For the text-containing cell, return its midpoint in (X, Y) coordinate format. 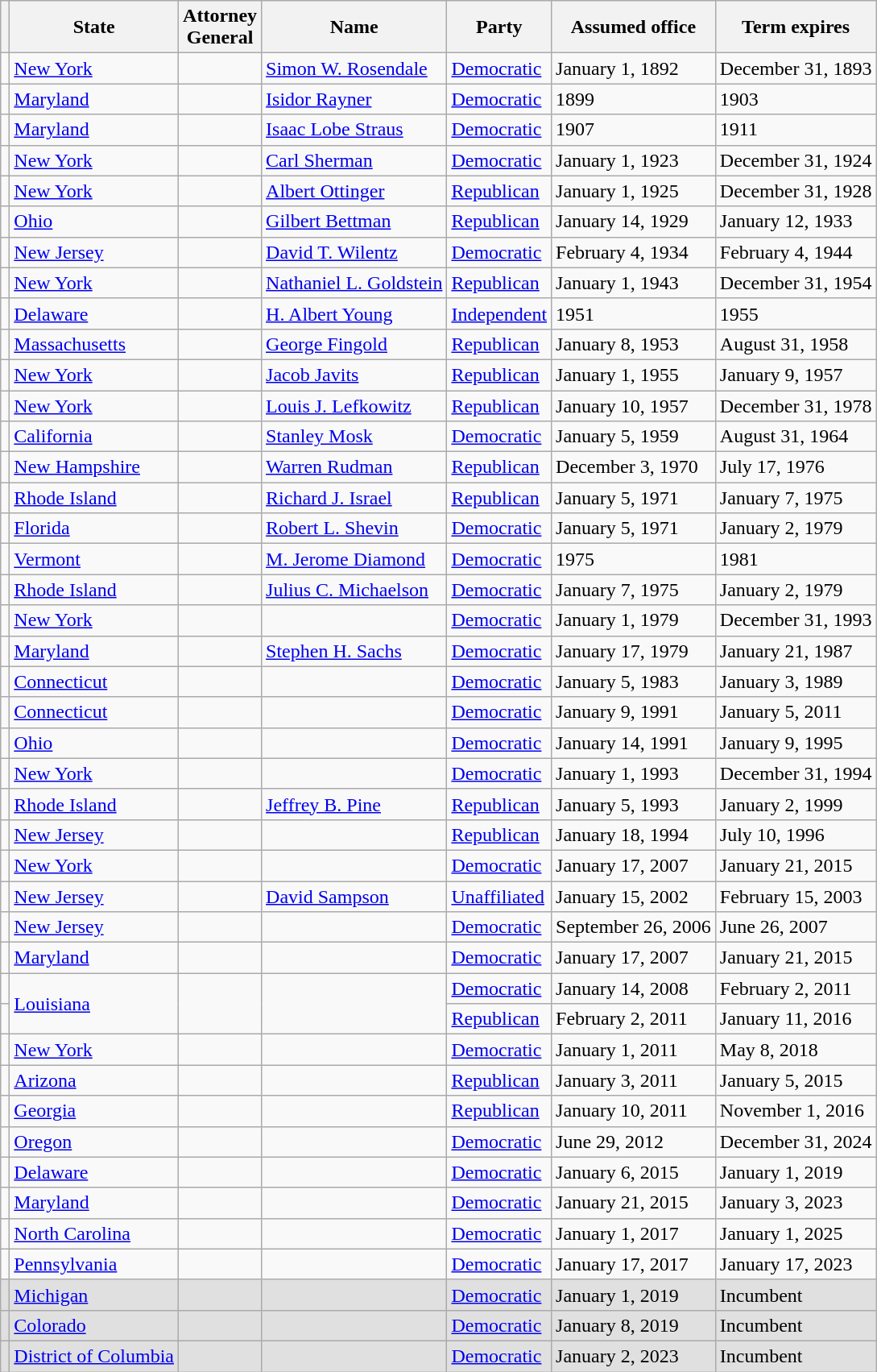
December 31, 1893 (796, 68)
Independent (499, 313)
November 1, 2016 (796, 1111)
Gilbert Bettman (354, 222)
June 29, 2012 (634, 1142)
January 11, 2016 (796, 1019)
January 9, 1957 (796, 375)
January 5, 1983 (634, 682)
January 12, 1933 (796, 222)
December 31, 1954 (796, 283)
Louisiana (94, 1004)
December 31, 1994 (796, 773)
January 1, 2011 (634, 1050)
September 26, 2006 (634, 927)
Richard J. Israel (354, 498)
January 5, 2011 (796, 712)
H. Albert Young (354, 313)
January 5, 1993 (634, 804)
Robert L. Shevin (354, 528)
January 5, 1959 (634, 437)
California (94, 437)
January 6, 2015 (634, 1172)
January 1, 1943 (634, 283)
January 21, 1987 (796, 651)
January 9, 1995 (796, 743)
1907 (634, 130)
Stephen H. Sachs (354, 651)
February 4, 1944 (796, 252)
David Sampson (354, 897)
Term expires (796, 27)
December 31, 1978 (796, 405)
December 31, 1924 (796, 160)
1899 (634, 99)
January 5, 2015 (796, 1080)
Party (499, 27)
Arizona (94, 1080)
M. Jerome Diamond (354, 559)
Carl Sherman (354, 160)
Massachusetts (94, 344)
January 1, 1925 (634, 191)
May 8, 2018 (796, 1050)
January 2, 1999 (796, 804)
George Fingold (354, 344)
Isaac Lobe Straus (354, 130)
December 31, 1993 (796, 620)
Jeffrey B. Pine (354, 804)
January 14, 1929 (634, 222)
Georgia (94, 1111)
1975 (634, 559)
June 26, 2007 (796, 927)
July 17, 1976 (796, 467)
January 17, 1979 (634, 651)
February 15, 2003 (796, 897)
Colorado (94, 1325)
January 14, 2008 (634, 989)
Unaffiliated (499, 897)
January 15, 2002 (634, 897)
Simon W. Rosendale (354, 68)
1903 (796, 99)
Julius C. Michaelson (354, 590)
January 10, 1957 (634, 405)
Assumed office (634, 27)
David T. Wilentz (354, 252)
January 1, 2025 (796, 1233)
January 8, 2019 (634, 1325)
January 17, 2017 (634, 1264)
North Carolina (94, 1233)
December 3, 1970 (634, 467)
Isidor Rayner (354, 99)
January 9, 1991 (634, 712)
Florida (94, 528)
January 1, 1979 (634, 620)
January 2, 2023 (634, 1356)
1911 (796, 130)
January 17, 2023 (796, 1264)
December 31, 1928 (796, 191)
January 1, 1923 (634, 160)
AttorneyGeneral (221, 27)
Warren Rudman (354, 467)
February 4, 1934 (634, 252)
December 31, 2024 (796, 1142)
January 18, 1994 (634, 835)
State (94, 27)
Albert Ottinger (354, 191)
1951 (634, 313)
District of Columbia (94, 1356)
January 1, 2017 (634, 1233)
Jacob Javits (354, 375)
January 1, 1892 (634, 68)
New Hampshire (94, 467)
August 31, 1958 (796, 344)
Michigan (94, 1295)
January 14, 1991 (634, 743)
January 3, 2011 (634, 1080)
January 8, 1953 (634, 344)
Oregon (94, 1142)
Name (354, 27)
July 10, 1996 (796, 835)
January 1, 1955 (634, 375)
January 10, 2011 (634, 1111)
Stanley Mosk (354, 437)
January 3, 2023 (796, 1203)
Nathaniel L. Goldstein (354, 283)
1981 (796, 559)
1955 (796, 313)
January 1, 1993 (634, 773)
Vermont (94, 559)
Pennsylvania (94, 1264)
Louis J. Lefkowitz (354, 405)
August 31, 1964 (796, 437)
January 3, 1989 (796, 682)
